From the cell containing the given text, extract its center point as [X, Y] coordinate. 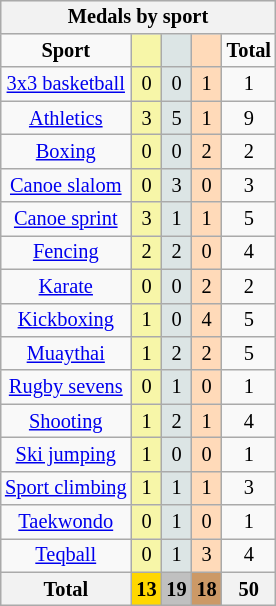
19 [177, 589]
Athletics [66, 118]
Fencing [66, 253]
Teqball [66, 556]
Kickboxing [66, 320]
Karate [66, 286]
Taekwondo [66, 522]
Sport [66, 51]
Sport climbing [66, 488]
Muaythai [66, 354]
Canoe sprint [66, 219]
Canoe slalom [66, 185]
Rugby sevens [66, 387]
Shooting [66, 421]
Ski jumping [66, 455]
50 [249, 589]
13 [146, 589]
18 [207, 589]
3x3 basketball [66, 84]
Medals by sport [138, 17]
9 [249, 118]
Boxing [66, 152]
